Pinpoint the cell where the given text exists, returning its (X, Y) midpoint coordinate. 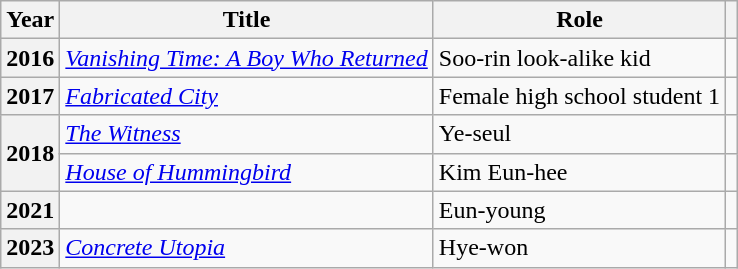
Kim Eun-hee (579, 172)
Ye-seul (579, 134)
2021 (30, 210)
Year (30, 20)
Title (246, 20)
House of Hummingbird (246, 172)
Fabricated City (246, 96)
2017 (30, 96)
2023 (30, 248)
Concrete Utopia (246, 248)
Female high school student 1 (579, 96)
Eun-young (579, 210)
2016 (30, 58)
The Witness (246, 134)
Vanishing Time: A Boy Who Returned (246, 58)
Hye-won (579, 248)
Role (579, 20)
Soo-rin look-alike kid (579, 58)
2018 (30, 153)
